Capture the cell that displays the provided text and extract its (x, y) central coordinate. 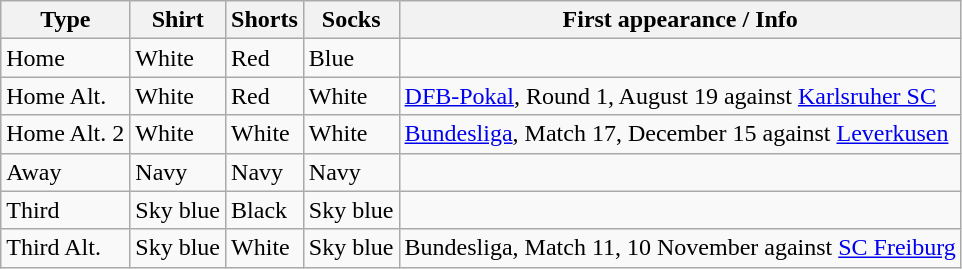
Bundesliga, Match 17, December 15 against Leverkusen (680, 134)
Socks (351, 20)
Black (265, 210)
Third (66, 210)
First appearance / Info (680, 20)
Shorts (265, 20)
Home Alt. 2 (66, 134)
Bundesliga, Match 11, 10 November against SC Freiburg (680, 248)
DFB-Pokal, Round 1, August 19 against Karlsruher SC (680, 96)
Third Alt. (66, 248)
Home Alt. (66, 96)
Away (66, 172)
Blue (351, 58)
Home (66, 58)
Type (66, 20)
Shirt (178, 20)
